Search for the cell housing the specified text and yield its (X, Y) center coordinate. 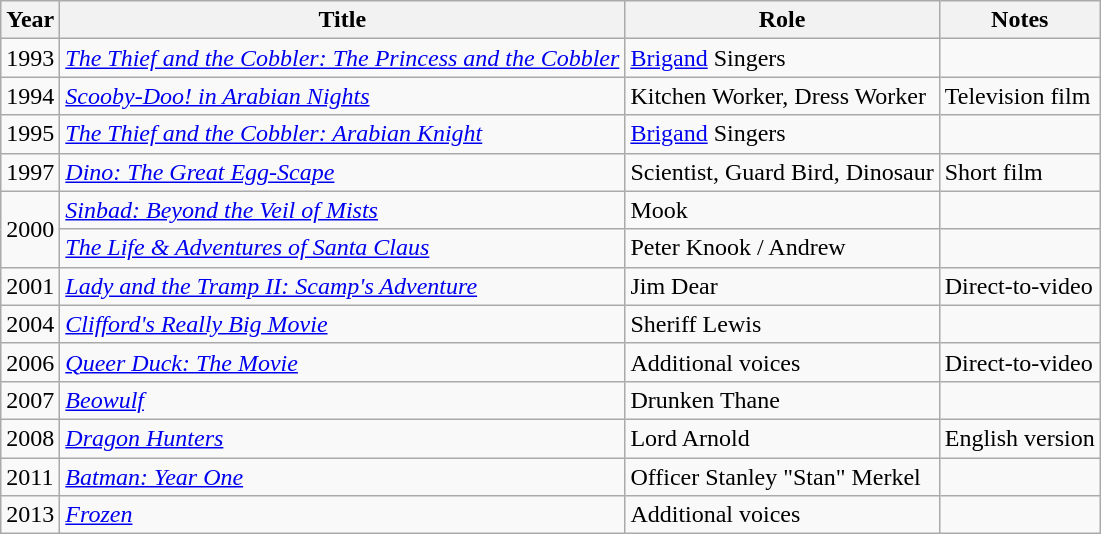
Drunken Thane (782, 400)
Frozen (342, 515)
Lady and the Tramp II: Scamp's Adventure (342, 286)
2000 (30, 229)
2013 (30, 515)
2004 (30, 324)
Scooby-Doo! in Arabian Nights (342, 96)
Notes (1020, 20)
The Thief and the Cobbler: The Princess and the Cobbler (342, 58)
1997 (30, 172)
English version (1020, 438)
Year (30, 20)
Beowulf (342, 400)
Short film (1020, 172)
Peter Knook / Andrew (782, 248)
Title (342, 20)
Queer Duck: The Movie (342, 362)
Officer Stanley "Stan" Merkel (782, 477)
Sinbad: Beyond the Veil of Mists (342, 210)
Sheriff Lewis (782, 324)
2006 (30, 362)
Scientist, Guard Bird, Dinosaur (782, 172)
Role (782, 20)
Television film (1020, 96)
Mook (782, 210)
The Life & Adventures of Santa Claus (342, 248)
1993 (30, 58)
1995 (30, 134)
Kitchen Worker, Dress Worker (782, 96)
Lord Arnold (782, 438)
The Thief and the Cobbler: Arabian Knight (342, 134)
Jim Dear (782, 286)
1994 (30, 96)
2008 (30, 438)
Clifford's Really Big Movie (342, 324)
Dragon Hunters (342, 438)
Batman: Year One (342, 477)
Dino: The Great Egg-Scape (342, 172)
2011 (30, 477)
2007 (30, 400)
2001 (30, 286)
